Provide the (x, y) coordinate of the cell's center where the given text is located.  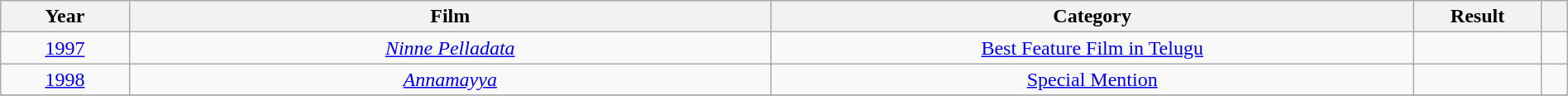
Category (1092, 17)
Ninne Pelladata (450, 48)
Best Feature Film in Telugu (1092, 48)
Result (1477, 17)
1997 (65, 48)
Special Mention (1092, 79)
1998 (65, 79)
Annamayya (450, 79)
Film (450, 17)
Year (65, 17)
